Scan for the cell matching the given text and deliver its [x, y] coordinate at center. 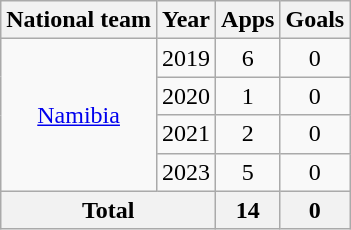
1 [248, 96]
2020 [186, 96]
Namibia [79, 115]
6 [248, 58]
2019 [186, 58]
Goals [315, 20]
Total [108, 210]
14 [248, 210]
Year [186, 20]
National team [79, 20]
2021 [186, 134]
2 [248, 134]
5 [248, 172]
2023 [186, 172]
Apps [248, 20]
